Capture the cell that displays the provided text and extract its (x, y) central coordinate. 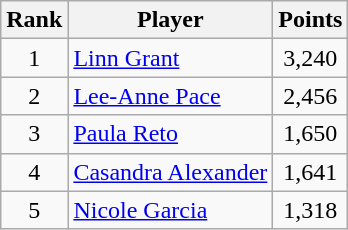
Player (170, 20)
Lee-Anne Pace (170, 96)
5 (34, 210)
2,456 (310, 96)
1,318 (310, 210)
4 (34, 172)
Linn Grant (170, 58)
2 (34, 96)
1 (34, 58)
Nicole Garcia (170, 210)
Casandra Alexander (170, 172)
Rank (34, 20)
1,641 (310, 172)
Paula Reto (170, 134)
3,240 (310, 58)
1,650 (310, 134)
3 (34, 134)
Points (310, 20)
